For the text-containing cell, return its midpoint in (X, Y) coordinate format. 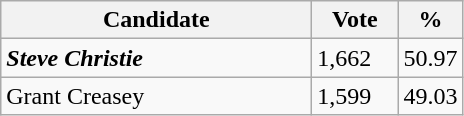
Vote (355, 20)
Steve Christie (156, 58)
49.03 (430, 96)
50.97 (430, 58)
Grant Creasey (156, 96)
1,662 (355, 58)
% (430, 20)
Candidate (156, 20)
1,599 (355, 96)
